Output the [x, y] coordinate of the center of the cell containing the given text.  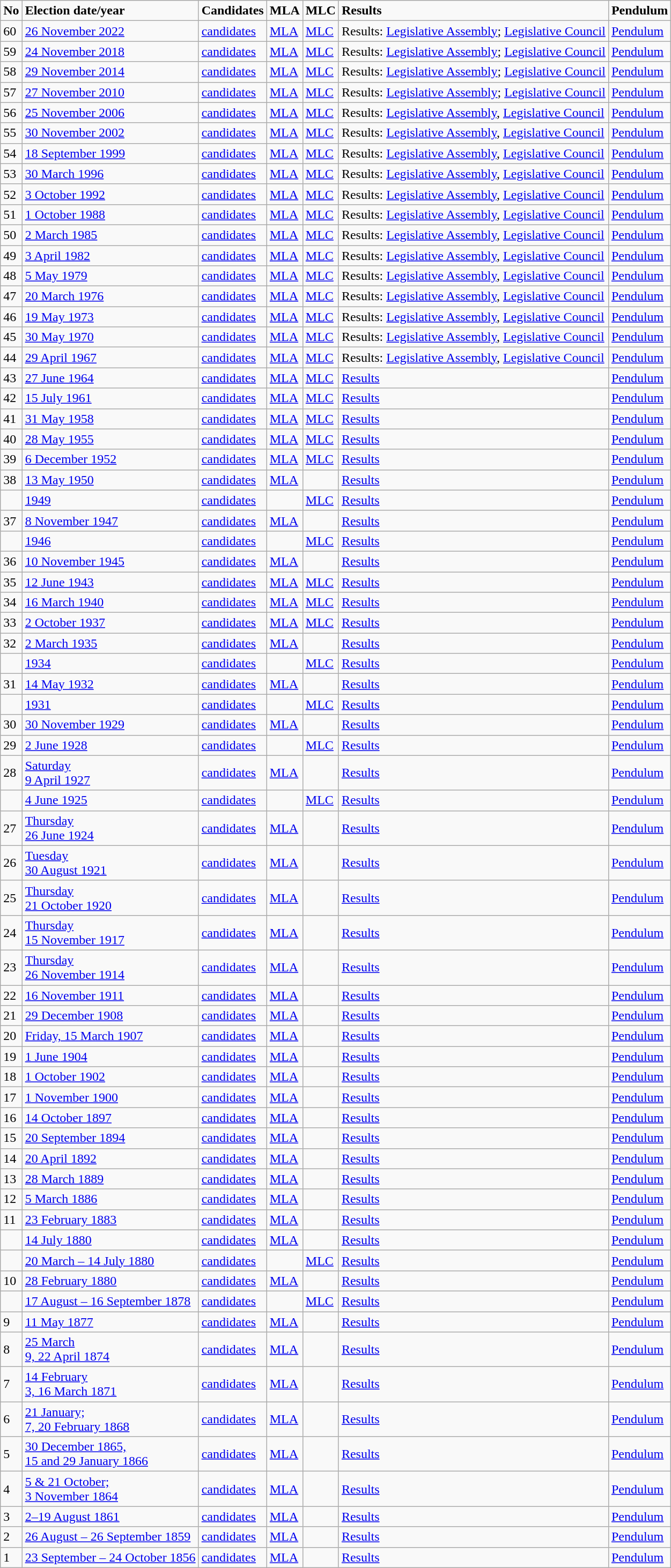
20 March 1976 [110, 296]
5 [11, 1454]
26 [11, 863]
14 May 1932 [110, 684]
2 [11, 1537]
29 November 2014 [110, 72]
2 June 1928 [110, 745]
25 March 9, 22 April 1874 [110, 1350]
28 [11, 773]
29 December 1908 [110, 1016]
2 March 1985 [110, 235]
1 November 1900 [110, 1097]
16 November 1911 [110, 995]
43 [11, 378]
41 [11, 419]
56 [11, 113]
21 January; 7, 20 February 1868 [110, 1420]
21 [11, 1016]
19 May 1973 [110, 317]
19 [11, 1057]
48 [11, 276]
30 November 1929 [110, 725]
4 June 1925 [110, 800]
2–19 August 1861 [110, 1517]
1 October 1902 [110, 1077]
30 March 1996 [110, 174]
7 [11, 1384]
3 [11, 1517]
31 [11, 684]
14 October 1897 [110, 1118]
2 October 1937 [110, 623]
30 December 1865, 15 and 29 January 1866 [110, 1454]
30 November 2002 [110, 133]
30 [11, 725]
1949 [110, 500]
11 [11, 1220]
59 [11, 51]
Election date/year [110, 11]
5 May 1979 [110, 276]
1934 [110, 664]
58 [11, 72]
40 [11, 439]
10 November 1945 [110, 561]
23 [11, 967]
13 May 1950 [110, 480]
15 [11, 1138]
53 [11, 174]
16 March 1940 [110, 603]
37 [11, 521]
51 [11, 214]
30 May 1970 [110, 337]
14 [11, 1158]
1 October 1988 [110, 214]
15 July 1961 [110, 398]
1946 [110, 541]
60 [11, 31]
24 November 2018 [110, 51]
16 [11, 1118]
27 [11, 828]
23 September – 24 October 1856 [110, 1557]
20 March – 14 July 1880 [110, 1260]
5 & 21 October; 3 November 1864 [110, 1489]
13 [11, 1179]
Thursday 15 November 1917 [110, 933]
Friday, 15 March 1907 [110, 1036]
38 [11, 480]
52 [11, 194]
34 [11, 603]
27 November 2010 [110, 92]
25 November 2006 [110, 113]
32 [11, 643]
39 [11, 459]
4 [11, 1489]
28 February 1880 [110, 1281]
47 [11, 296]
Thursday 26 November 1914 [110, 967]
Thursday 21 October 1920 [110, 897]
45 [11, 337]
12 June 1943 [110, 582]
20 [11, 1036]
28 March 1889 [110, 1179]
25 [11, 897]
27 June 1964 [110, 378]
18 [11, 1077]
5 March 1886 [110, 1199]
26 August – 26 September 1859 [110, 1537]
28 May 1955 [110, 439]
8 [11, 1350]
54 [11, 153]
55 [11, 133]
Thursday 26 June 1924 [110, 828]
1 [11, 1557]
26 November 2022 [110, 31]
36 [11, 561]
Candidates [233, 11]
20 September 1894 [110, 1138]
17 August – 16 September 1878 [110, 1301]
12 [11, 1199]
1 June 1904 [110, 1057]
22 [11, 995]
57 [11, 92]
31 May 1958 [110, 419]
No [11, 11]
10 [11, 1281]
50 [11, 235]
24 [11, 933]
14 July 1880 [110, 1240]
Saturday 9 April 1927 [110, 773]
1931 [110, 704]
42 [11, 398]
46 [11, 317]
6 [11, 1420]
6 December 1952 [110, 459]
3 October 1992 [110, 194]
20 April 1892 [110, 1158]
49 [11, 256]
9 [11, 1321]
23 February 1883 [110, 1220]
Tuesday 30 August 1921 [110, 863]
35 [11, 582]
3 April 1982 [110, 256]
8 November 1947 [110, 521]
29 [11, 745]
29 April 1967 [110, 358]
18 September 1999 [110, 153]
11 May 1877 [110, 1321]
44 [11, 358]
17 [11, 1097]
33 [11, 623]
14 February 3, 16 March 1871 [110, 1384]
2 March 1935 [110, 643]
